Identify which cell holds the provided text, then report its [X, Y] central coordinate. 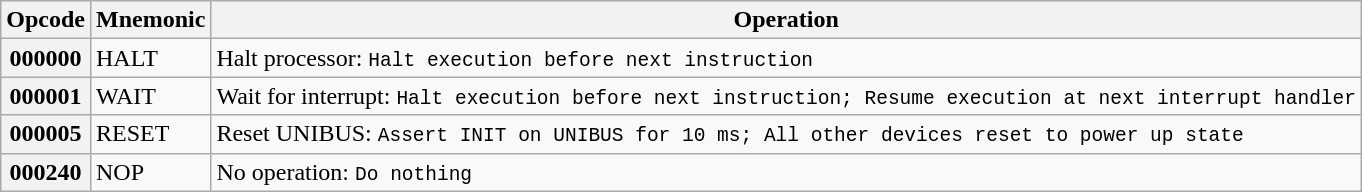
Mnemonic [150, 20]
Reset UNIBUS: Assert INIT on UNIBUS for 10 ms; All other devices reset to power up state [786, 134]
NOP [150, 172]
WAIT [150, 96]
000005 [46, 134]
000000 [46, 58]
Operation [786, 20]
RESET [150, 134]
000240 [46, 172]
000001 [46, 96]
Opcode [46, 20]
Wait for interrupt: Halt execution before next instruction; Resume execution at next interrupt handler [786, 96]
Halt processor: Halt execution before next instruction [786, 58]
HALT [150, 58]
No operation: Do nothing [786, 172]
